Return the (x, y) coordinate for the center point of the cell that contains the specified text.  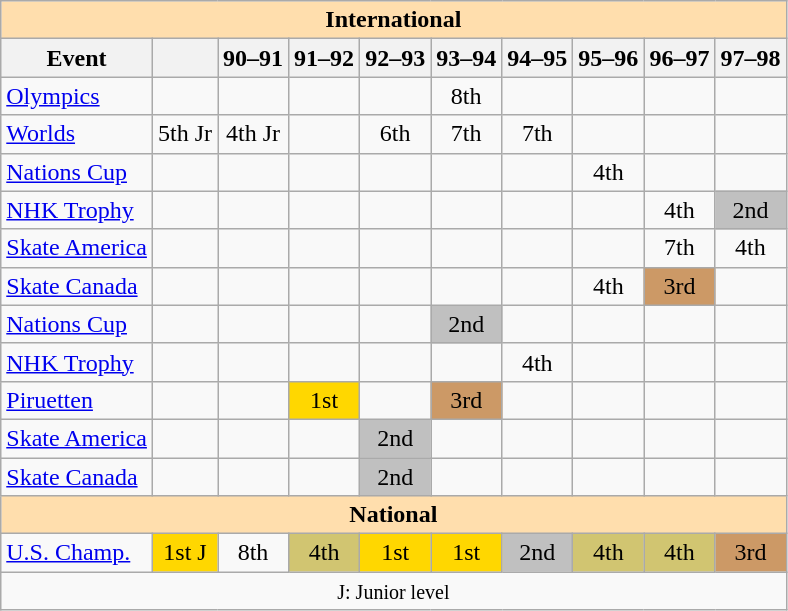
95–96 (608, 58)
Event (77, 58)
Olympics (77, 96)
94–95 (538, 58)
Piruetten (77, 400)
J: Junior level (394, 591)
93–94 (466, 58)
National (394, 515)
1st J (184, 553)
5th Jr (184, 134)
6th (396, 134)
Worlds (77, 134)
U.S. Champ. (77, 553)
91–92 (324, 58)
97–98 (750, 58)
International (394, 20)
90–91 (254, 58)
96–97 (680, 58)
92–93 (396, 58)
4th Jr (254, 134)
